Identify which cell holds the provided text, then report its (X, Y) central coordinate. 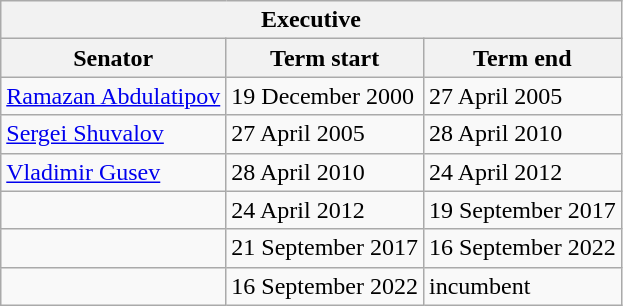
Vladimir Gusev (114, 172)
Sergei Shuvalov (114, 134)
Ramazan Abdulatipov (114, 96)
19 September 2017 (522, 210)
Term end (522, 58)
21 September 2017 (325, 248)
19 December 2000 (325, 96)
Executive (311, 20)
Term start (325, 58)
incumbent (522, 286)
Senator (114, 58)
